Provide the [x, y] coordinate of the cell's center where the given text is located.  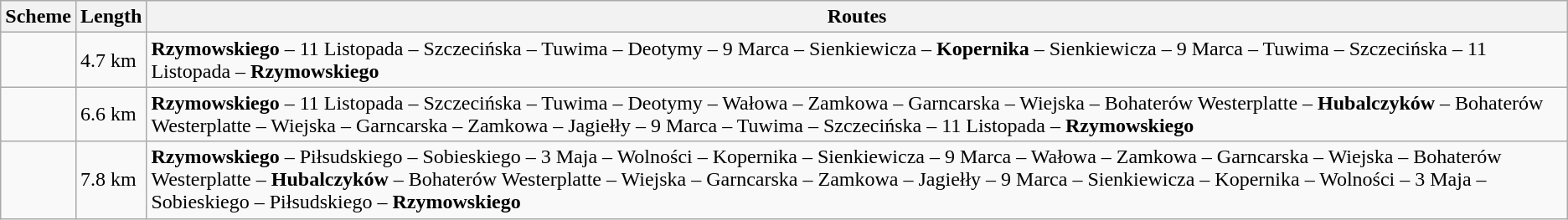
Length [111, 17]
Routes [857, 17]
6.6 km [111, 114]
Scheme [39, 17]
4.7 km [111, 60]
7.8 km [111, 180]
